Identify which cell holds the provided text, then report its (x, y) central coordinate. 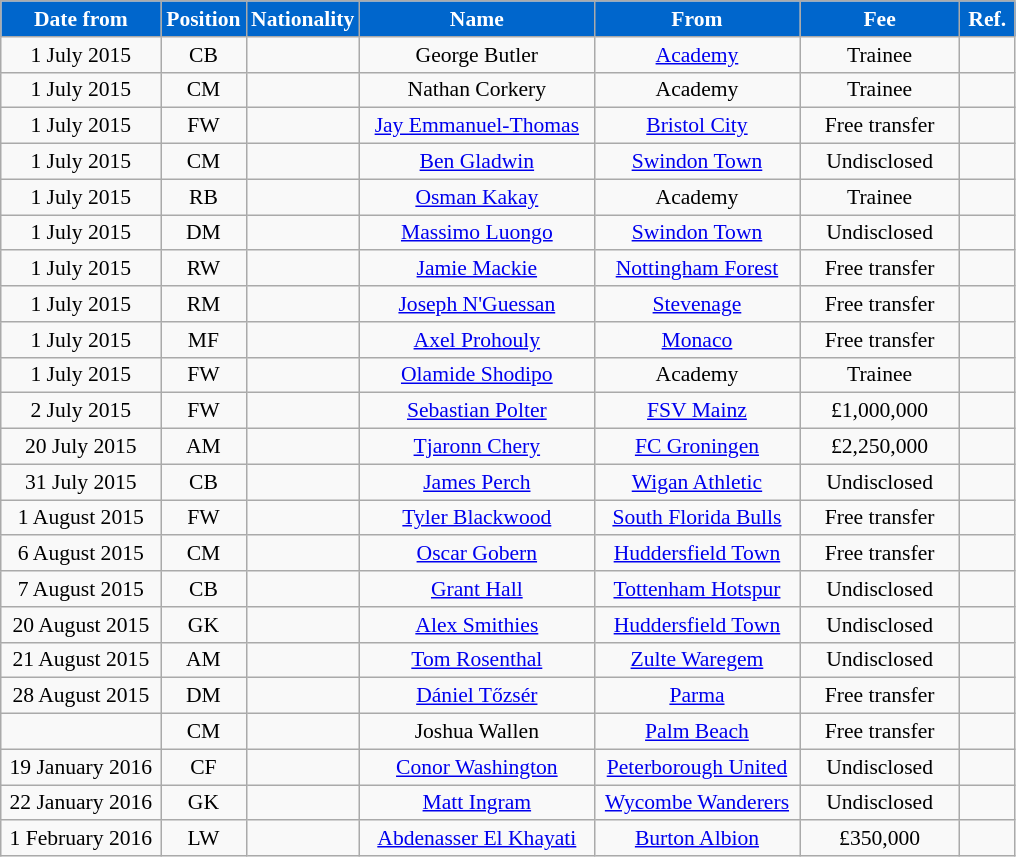
6 August 2015 (81, 554)
Nottingham Forest (696, 269)
RM (204, 304)
Burton Albion (696, 839)
Tyler Blackwood (476, 518)
Fee (880, 19)
FSV Mainz (696, 411)
7 August 2015 (81, 589)
Ben Gladwin (476, 162)
Tom Rosenthal (476, 660)
RB (204, 197)
Joseph N'Guessan (476, 304)
Wycombe Wanderers (696, 803)
Stevenage (696, 304)
Massimo Luongo (476, 233)
Position (204, 19)
Grant Hall (476, 589)
21 August 2015 (81, 660)
Dániel Tőzsér (476, 696)
Osman Kakay (476, 197)
Jay Emmanuel-Thomas (476, 126)
28 August 2015 (81, 696)
Peterborough United (696, 767)
31 July 2015 (81, 482)
Tjaronn Chery (476, 447)
Axel Prohouly (476, 340)
Name (476, 19)
£350,000 (880, 839)
Alex Smithies (476, 625)
Palm Beach (696, 732)
MF (204, 340)
22 January 2016 (81, 803)
FC Groningen (696, 447)
CF (204, 767)
19 January 2016 (81, 767)
Oscar Gobern (476, 554)
From (696, 19)
£2,250,000 (880, 447)
Sebastian Polter (476, 411)
Parma (696, 696)
Olamide Shodipo (476, 375)
Wigan Athletic (696, 482)
1 August 2015 (81, 518)
James Perch (476, 482)
Monaco (696, 340)
£1,000,000 (880, 411)
Conor Washington (476, 767)
Date from (81, 19)
20 August 2015 (81, 625)
George Butler (476, 55)
LW (204, 839)
Bristol City (696, 126)
Nathan Corkery (476, 90)
Zulte Waregem (696, 660)
Tottenham Hotspur (696, 589)
Abdenasser El Khayati (476, 839)
Nationality (302, 19)
Joshua Wallen (476, 732)
Ref. (988, 19)
South Florida Bulls (696, 518)
Matt Ingram (476, 803)
RW (204, 269)
Jamie Mackie (476, 269)
2 July 2015 (81, 411)
20 July 2015 (81, 447)
1 February 2016 (81, 839)
